Locate the cell with the specified text and output its [X, Y] center coordinate. 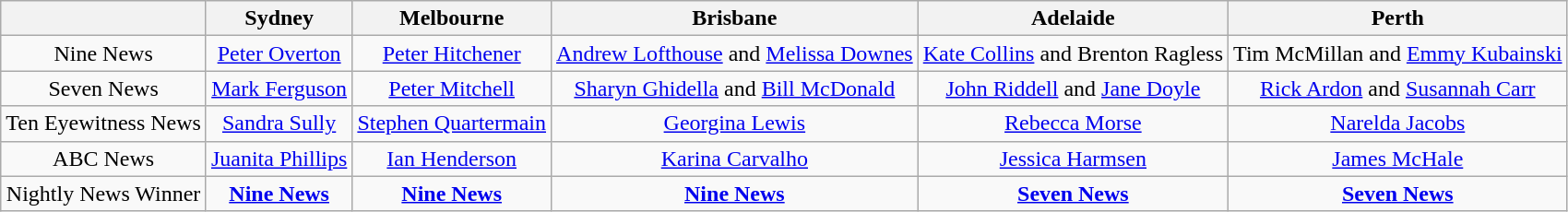
Ten Eyewitness News [103, 124]
Georgina Lewis [735, 124]
Jessica Harmsen [1073, 159]
Rebecca Morse [1073, 124]
James McHale [1398, 159]
Andrew Lofthouse and Melissa Downes [735, 53]
Peter Hitchener [452, 53]
Tim McMillan and Emmy Kubainski [1398, 53]
Sydney [279, 18]
Kate Collins and Brenton Ragless [1073, 53]
Sharyn Ghidella and Bill McDonald [735, 88]
John Riddell and Jane Doyle [1073, 88]
Nightly News Winner [103, 194]
Peter Mitchell [452, 88]
Sandra Sully [279, 124]
Peter Overton [279, 53]
Juanita Phillips [279, 159]
Narelda Jacobs [1398, 124]
Karina Carvalho [735, 159]
Melbourne [452, 18]
Adelaide [1073, 18]
Stephen Quartermain [452, 124]
ABC News [103, 159]
Ian Henderson [452, 159]
Brisbane [735, 18]
Mark Ferguson [279, 88]
Perth [1398, 18]
Rick Ardon and Susannah Carr [1398, 88]
